For the text-containing cell, return its midpoint in [X, Y] coordinate format. 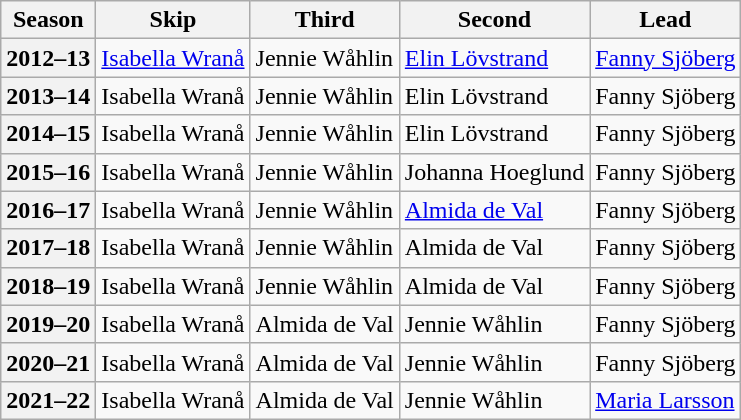
Lead [666, 20]
Season [48, 20]
Skip [173, 20]
2018–19 [48, 286]
2014–15 [48, 134]
2015–16 [48, 172]
Third [324, 20]
2017–18 [48, 248]
2016–17 [48, 210]
2012–13 [48, 58]
Second [494, 20]
Johanna Hoeglund [494, 172]
2021–22 [48, 400]
2019–20 [48, 324]
2013–14 [48, 96]
Maria Larsson [666, 400]
2020–21 [48, 362]
